Return the [X, Y] coordinate for the center point of the cell that contains the specified text.  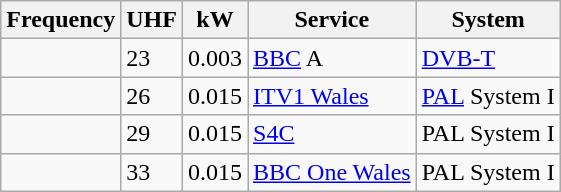
23 [152, 58]
kW [214, 20]
DVB-T [488, 58]
0.003 [214, 58]
BBC A [332, 58]
Service [332, 20]
Frequency [61, 20]
S4C [332, 134]
29 [152, 134]
UHF [152, 20]
ITV1 Wales [332, 96]
BBC One Wales [332, 172]
33 [152, 172]
System [488, 20]
26 [152, 96]
